Output the [x, y] coordinate of the center of the cell containing the given text.  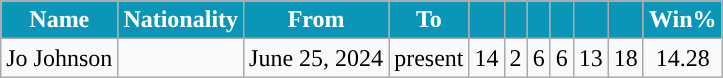
Nationality [181, 20]
Name [60, 20]
present [429, 58]
18 [626, 58]
Win% [682, 20]
13 [590, 58]
14.28 [682, 58]
June 25, 2024 [316, 58]
From [316, 20]
To [429, 20]
14 [486, 58]
Jo Johnson [60, 58]
2 [516, 58]
